Extract the (x, y) coordinate from the center of the cell holding the provided text.  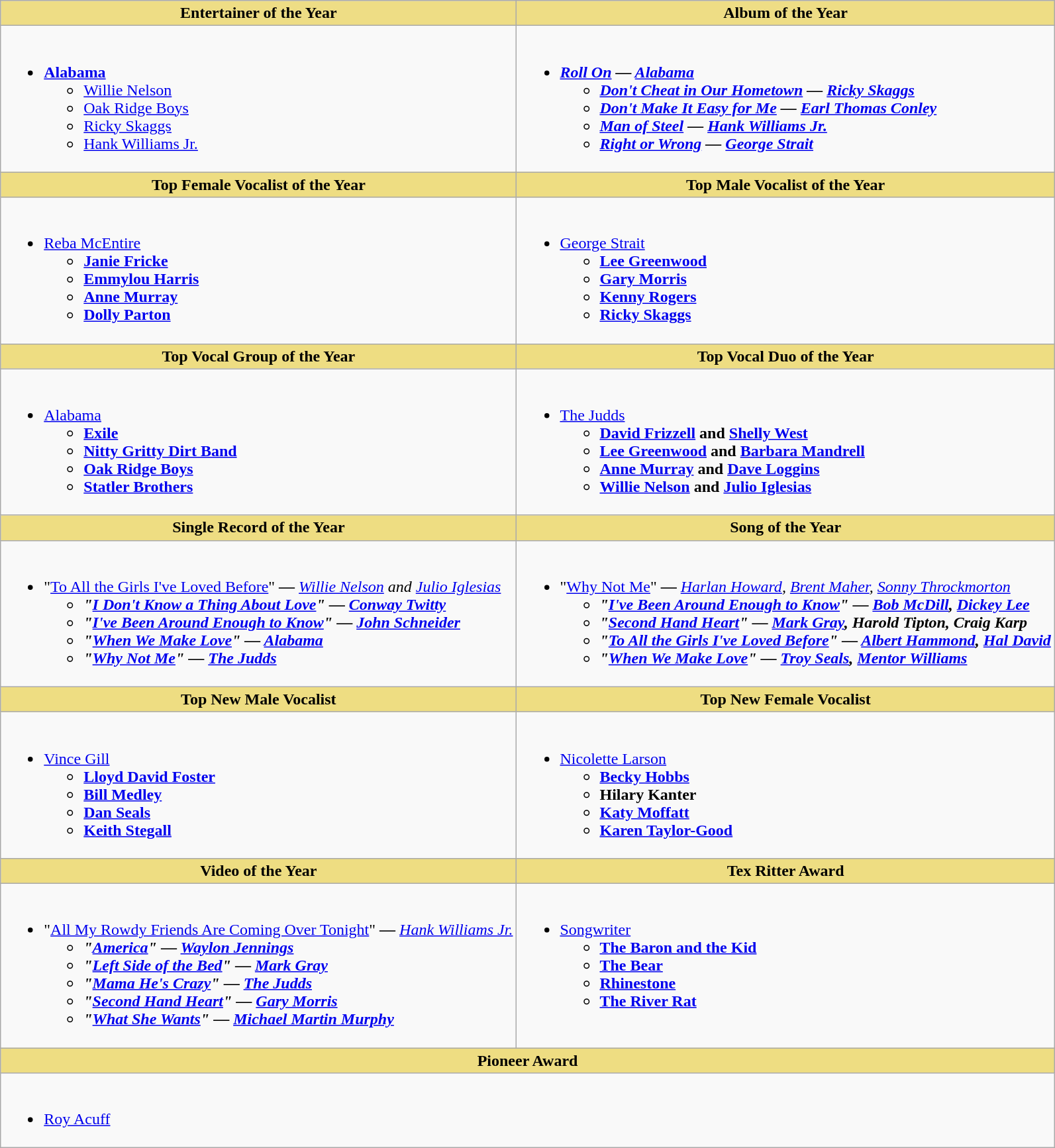
Single Record of the Year (258, 528)
AlabamaWillie NelsonOak Ridge BoysRicky SkaggsHank Williams Jr. (258, 99)
Top Male Vocalist of the Year (785, 185)
Vince GillLloyd David FosterBill MedleyDan SealsKeith Stegall (258, 785)
Entertainer of the Year (258, 13)
Video of the Year (258, 871)
Top Vocal Group of the Year (258, 356)
Pioneer Award (528, 1060)
Top New Male Vocalist (258, 699)
The JuddsDavid Frizzell and Shelly WestLee Greenwood and Barbara MandrellAnne Murray and Dave LogginsWillie Nelson and Julio Iglesias (785, 442)
AlabamaExileNitty Gritty Dirt BandOak Ridge BoysStatler Brothers (258, 442)
Roy Acuff (528, 1111)
Reba McEntireJanie FrickeEmmylou HarrisAnne MurrayDolly Parton (258, 270)
Nicolette LarsonBecky HobbsHilary KanterKaty MoffattKaren Taylor-Good (785, 785)
Top New Female Vocalist (785, 699)
Album of the Year (785, 13)
SongwriterThe Baron and the KidThe BearRhinestoneThe River Rat (785, 965)
Song of the Year (785, 528)
Top Vocal Duo of the Year (785, 356)
Top Female Vocalist of the Year (258, 185)
Tex Ritter Award (785, 871)
George StraitLee GreenwoodGary MorrisKenny RogersRicky Skaggs (785, 270)
